Identify which cell holds the provided text, then report its (x, y) central coordinate. 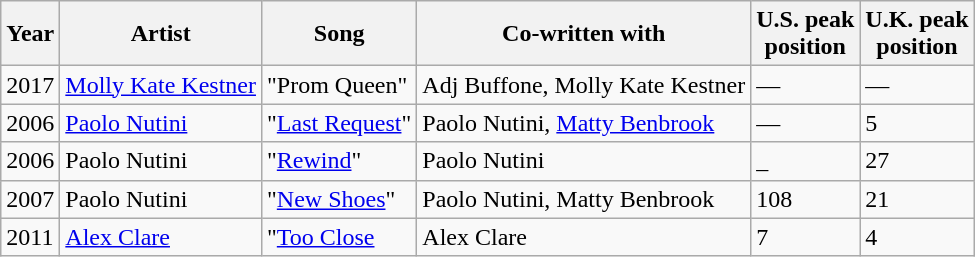
"Rewind" (338, 161)
"Prom Queen" (338, 85)
Adj Buffone, Molly Kate Kestner (584, 85)
Artist (161, 34)
U.K. peak position (917, 34)
Co-written with (584, 34)
2011 (30, 237)
Song (338, 34)
108 (806, 199)
"Last Request" (338, 123)
U.S. peak position (806, 34)
Molly Kate Kestner (161, 85)
_ (806, 161)
4 (917, 237)
"Too Close (338, 237)
27 (917, 161)
5 (917, 123)
7 (806, 237)
21 (917, 199)
Year (30, 34)
2017 (30, 85)
"New Shoes" (338, 199)
2007 (30, 199)
